Locate the cell with the specified text and output its (X, Y) center coordinate. 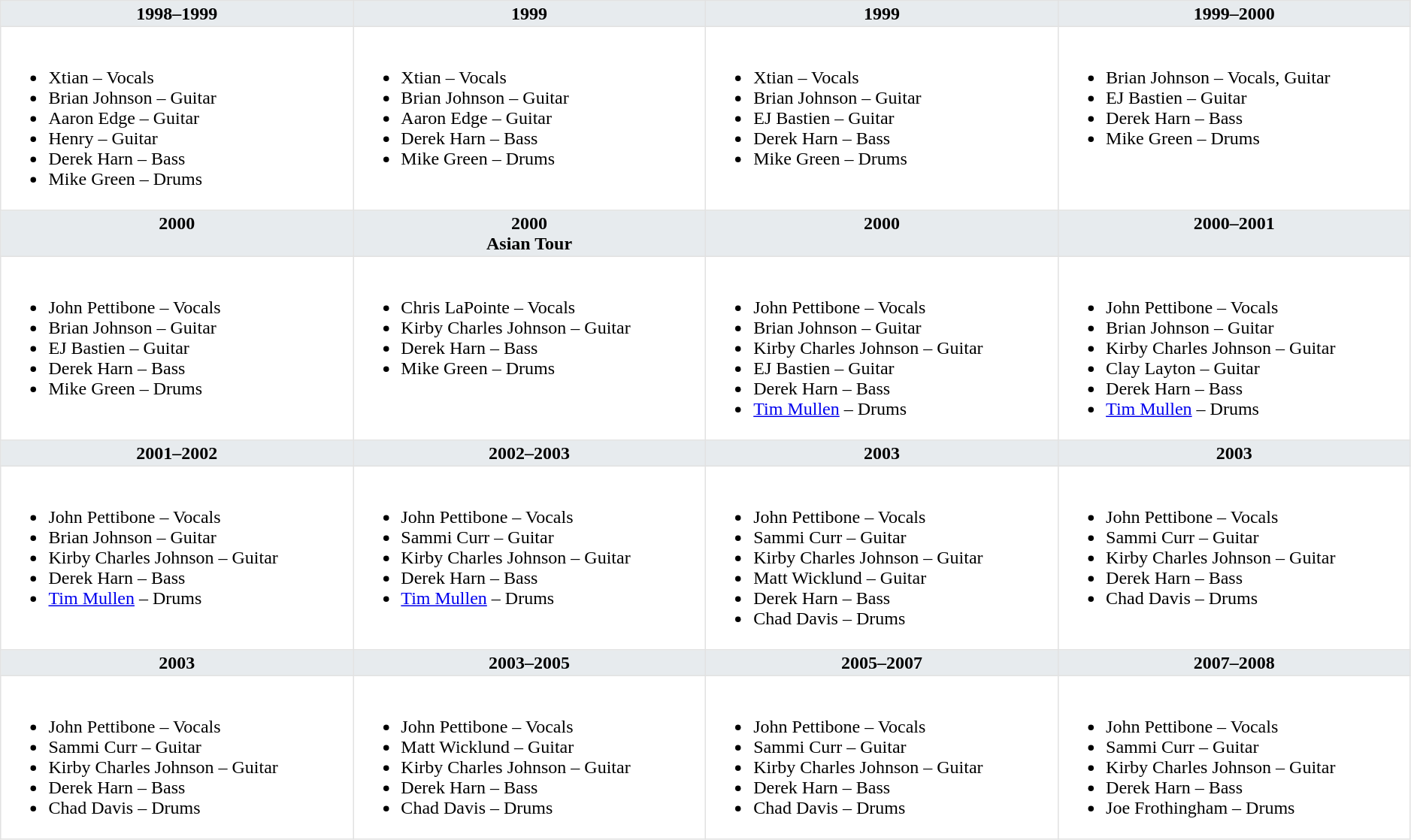
John Pettibone – VocalsSammi Curr – GuitarKirby Charles Johnson – GuitarMatt Wicklund – GuitarDerek Harn – BassChad Davis – Drums (881, 557)
1999–2000 (1234, 14)
2003–2005 (529, 663)
2002–2003 (529, 453)
John Pettibone – VocalsMatt Wicklund – GuitarKirby Charles Johnson – GuitarDerek Harn – BassChad Davis – Drums (529, 757)
John Pettibone – VocalsBrian Johnson – GuitarKirby Charles Johnson – GuitarDerek Harn – BassTim Mullen – Drums (177, 557)
Xtian – VocalsBrian Johnson – GuitarAaron Edge – GuitarDerek Harn – BassMike Green – Drums (529, 118)
Xtian – VocalsBrian Johnson – GuitarAaron Edge – GuitarHenry – GuitarDerek Harn – BassMike Green – Drums (177, 118)
John Pettibone – VocalsBrian Johnson – GuitarEJ Bastien – GuitarDerek Harn – BassMike Green – Drums (177, 348)
2001–2002 (177, 453)
John Pettibone – VocalsBrian Johnson – GuitarKirby Charles Johnson – GuitarClay Layton – GuitarDerek Harn – BassTim Mullen – Drums (1234, 348)
John Pettibone – VocalsSammi Curr – GuitarKirby Charles Johnson – GuitarDerek Harn – BassJoe Frothingham – Drums (1234, 757)
1998–1999 (177, 14)
2000Asian Tour (529, 234)
2007–2008 (1234, 663)
Chris LaPointe – VocalsKirby Charles Johnson – GuitarDerek Harn – BassMike Green – Drums (529, 348)
2005–2007 (881, 663)
John Pettibone – VocalsBrian Johnson – GuitarKirby Charles Johnson – GuitarEJ Bastien – GuitarDerek Harn – BassTim Mullen – Drums (881, 348)
Brian Johnson – Vocals, GuitarEJ Bastien – GuitarDerek Harn – BassMike Green – Drums (1234, 118)
2000–2001 (1234, 234)
Xtian – VocalsBrian Johnson – GuitarEJ Bastien – GuitarDerek Harn – BassMike Green – Drums (881, 118)
John Pettibone – VocalsSammi Curr – GuitarKirby Charles Johnson – GuitarDerek Harn – BassTim Mullen – Drums (529, 557)
